Output the (x, y) coordinate of the center of the cell containing the given text.  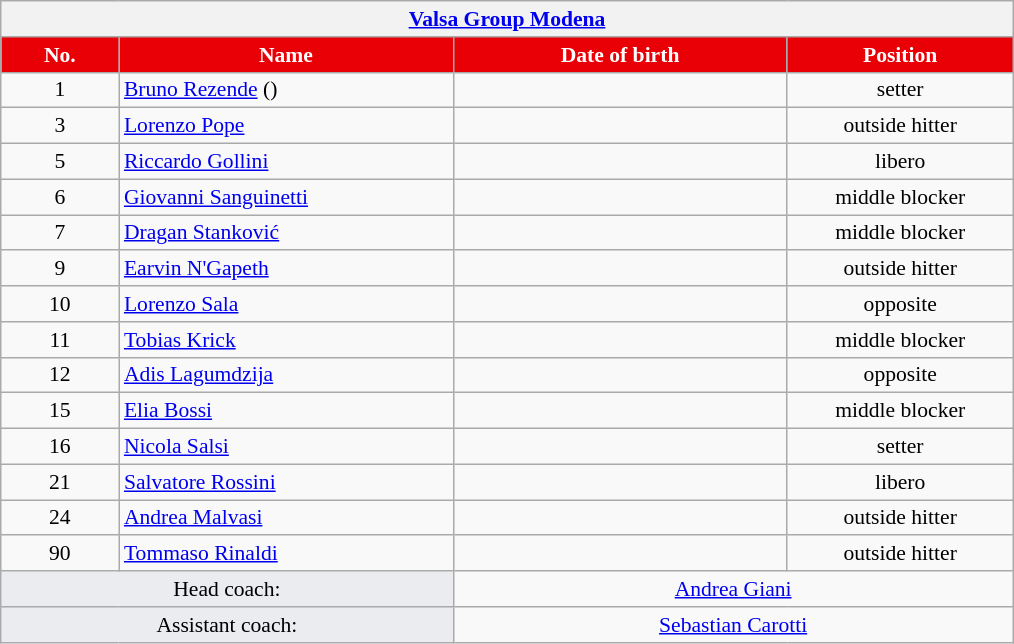
Head coach: (227, 589)
No. (60, 55)
Lorenzo Sala (286, 304)
90 (60, 554)
9 (60, 269)
Andrea Malvasi (286, 518)
Dragan Stanković (286, 233)
Earvin N'Gapeth (286, 269)
Andrea Giani (733, 589)
Salvatore Rossini (286, 482)
Sebastian Carotti (733, 625)
Bruno Rezende () (286, 90)
15 (60, 411)
Tobias Krick (286, 340)
24 (60, 518)
12 (60, 375)
10 (60, 304)
Tommaso Rinaldi (286, 554)
Giovanni Sanguinetti (286, 197)
Lorenzo Pope (286, 126)
7 (60, 233)
Name (286, 55)
Nicola Salsi (286, 447)
Assistant coach: (227, 625)
Elia Bossi (286, 411)
3 (60, 126)
Date of birth (620, 55)
Adis Lagumdzija (286, 375)
Valsa Group Modena (507, 19)
Position (900, 55)
5 (60, 162)
11 (60, 340)
6 (60, 197)
Riccardo Gollini (286, 162)
16 (60, 447)
21 (60, 482)
1 (60, 90)
